Output the [X, Y] coordinate of the center of the cell containing the given text.  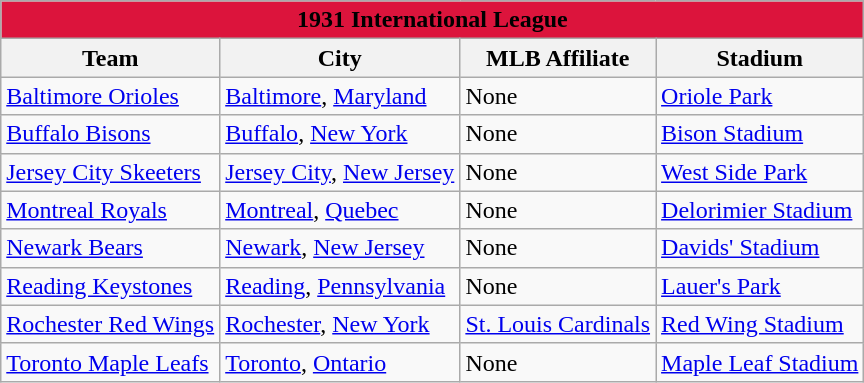
Delorimier Stadium [760, 210]
Toronto Maple Leafs [110, 362]
Jersey City, New Jersey [340, 172]
Buffalo Bisons [110, 134]
Lauer's Park [760, 286]
Toronto, Ontario [340, 362]
Bison Stadium [760, 134]
West Side Park [760, 172]
Rochester, New York [340, 324]
MLB Affiliate [558, 58]
Rochester Red Wings [110, 324]
Team [110, 58]
Montreal, Quebec [340, 210]
Davids' Stadium [760, 248]
Baltimore, Maryland [340, 96]
Reading Keystones [110, 286]
Buffalo, New York [340, 134]
Stadium [760, 58]
Montreal Royals [110, 210]
Newark, New Jersey [340, 248]
Red Wing Stadium [760, 324]
Newark Bears [110, 248]
Baltimore Orioles [110, 96]
St. Louis Cardinals [558, 324]
Jersey City Skeeters [110, 172]
Oriole Park [760, 96]
1931 International League [432, 20]
Maple Leaf Stadium [760, 362]
Reading, Pennsylvania [340, 286]
City [340, 58]
